Provide the (X, Y) coordinate of the cell's center where the given text is located.  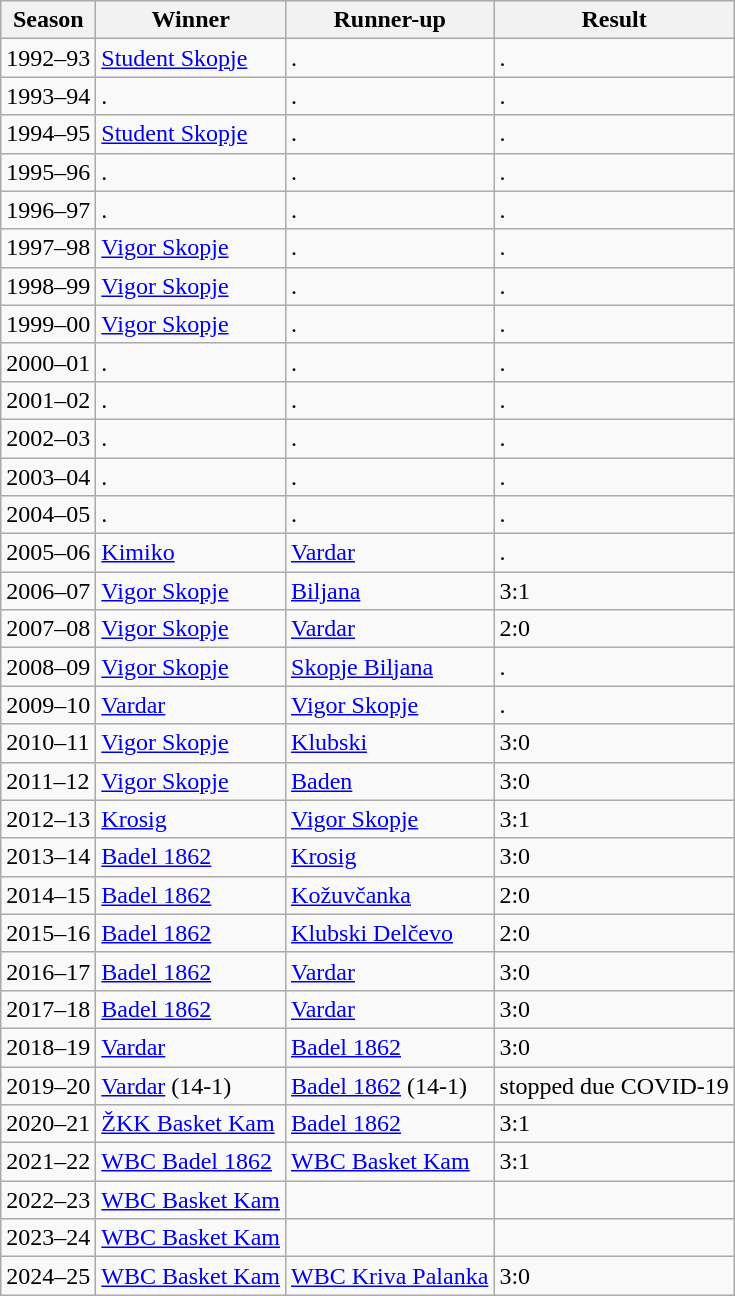
1998–99 (48, 286)
WBC Kriva Palanka (390, 1276)
2014–15 (48, 895)
2010–11 (48, 743)
1999–00 (48, 324)
2005–06 (48, 553)
1994–95 (48, 134)
2000–01 (48, 362)
1995–96 (48, 172)
2002–03 (48, 438)
ŽKK Basket Kam (191, 1124)
1993–94 (48, 96)
1996–97 (48, 210)
1997–98 (48, 248)
2006–07 (48, 591)
Winner (191, 20)
Klubski Delčevo (390, 933)
2015–16 (48, 933)
stopped due COVID-19 (614, 1085)
2013–14 (48, 857)
2004–05 (48, 515)
2023–24 (48, 1238)
Badel 1862 (14-1) (390, 1085)
2011–12 (48, 781)
2001–02 (48, 400)
2007–08 (48, 629)
2003–04 (48, 477)
2017–18 (48, 1009)
2024–25 (48, 1276)
2012–13 (48, 819)
2019–20 (48, 1085)
2008–09 (48, 667)
2020–21 (48, 1124)
Baden (390, 781)
2009–10 (48, 705)
Season (48, 20)
1992–93 (48, 58)
2018–19 (48, 1047)
WBC Badel 1862 (191, 1162)
Runner-up (390, 20)
2016–17 (48, 971)
2021–22 (48, 1162)
Skopje Biljana (390, 667)
Kimiko (191, 553)
Kožuvčanka (390, 895)
2022–23 (48, 1200)
Klubski (390, 743)
Result (614, 20)
Vardar (14-1) (191, 1085)
Biljana (390, 591)
